Output the (x, y) coordinate of the center of the cell containing the given text.  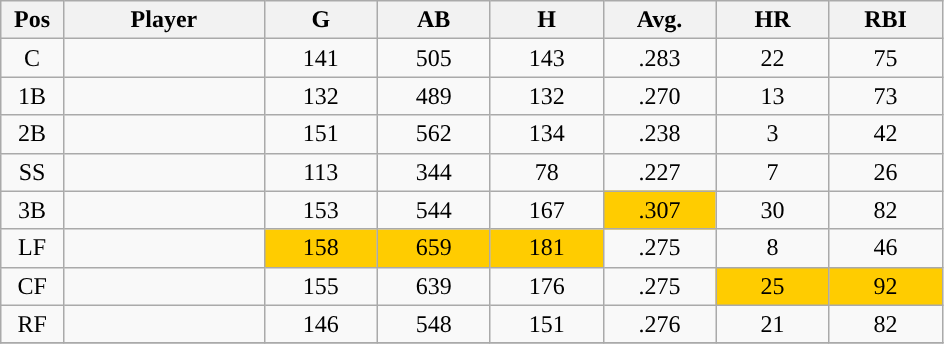
30 (772, 210)
3B (32, 210)
46 (886, 248)
.227 (660, 172)
.283 (660, 58)
22 (772, 58)
176 (546, 286)
AB (434, 20)
.307 (660, 210)
344 (434, 172)
.276 (660, 324)
544 (434, 210)
167 (546, 210)
Player (164, 20)
158 (320, 248)
RBI (886, 20)
.238 (660, 134)
134 (546, 134)
146 (320, 324)
562 (434, 134)
75 (886, 58)
.270 (660, 96)
8 (772, 248)
21 (772, 324)
13 (772, 96)
2B (32, 134)
7 (772, 172)
92 (886, 286)
H (546, 20)
Pos (32, 20)
LF (32, 248)
42 (886, 134)
73 (886, 96)
505 (434, 58)
RF (32, 324)
26 (886, 172)
C (32, 58)
Avg. (660, 20)
153 (320, 210)
548 (434, 324)
78 (546, 172)
1B (32, 96)
639 (434, 286)
113 (320, 172)
141 (320, 58)
143 (546, 58)
489 (434, 96)
HR (772, 20)
25 (772, 286)
659 (434, 248)
CF (32, 286)
155 (320, 286)
3 (772, 134)
G (320, 20)
181 (546, 248)
SS (32, 172)
